Return [x, y] of the center of cell containing provided text 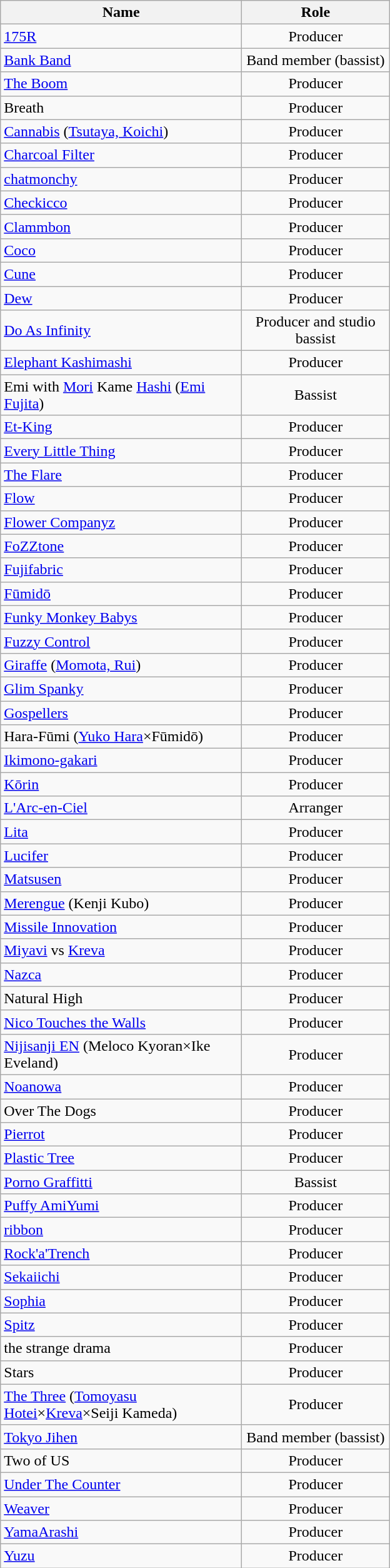
Funky Monkey Babys [121, 617]
Arranger [316, 808]
Elephant Kashimashi [121, 363]
Et-King [121, 427]
Tokyo Jihen [121, 1437]
FoZZtone [121, 546]
Ikimono-gakari [121, 761]
Two of US [121, 1460]
Over The Dogs [121, 1110]
Every Little Thing [121, 451]
Lita [121, 832]
Under The Counter [121, 1484]
Fuzzy Control [121, 641]
Plastic Tree [121, 1158]
Role [316, 13]
Flow [121, 498]
Checkicco [121, 203]
Cune [121, 274]
Kōrin [121, 784]
Breath [121, 108]
Giraffe (Momota, Rui) [121, 665]
Producer and studio bassist [316, 330]
Glim Spanky [121, 689]
Nico Touches the Walls [121, 1022]
Rock'a'Trench [121, 1253]
Cannabis (Tsutaya, Koichi) [121, 131]
Miyavi vs Kreva [121, 951]
Natural High [121, 998]
The Boom [121, 84]
L'Arc-en-Ciel [121, 808]
Emi with Mori Kame Hashi (Emi Fujita) [121, 395]
Lucifer [121, 856]
Fūmidō [121, 594]
Missile Innovation [121, 927]
Merengue (Kenji Kubo) [121, 903]
Weaver [121, 1508]
Nijisanji EN (Meloco Kyoran×Ike Eveland) [121, 1055]
Gospellers [121, 712]
Hara-Fūmi (Yuko Hara×Fūmidō) [121, 737]
Do As Infinity [121, 330]
Noanowa [121, 1086]
Sophia [121, 1301]
Spitz [121, 1325]
Puffy AmiYumi [121, 1206]
Porno Graffitti [121, 1182]
the strange drama [121, 1348]
The Flare [121, 475]
Clammbon [121, 226]
Flower Companyz [121, 522]
Pierrot [121, 1135]
Bank Band [121, 60]
Matsusen [121, 879]
Dew [121, 298]
Nazca [121, 974]
The Three (Tomoyasu Hotei×Kreva×Seiji Kameda) [121, 1405]
175R [121, 36]
ribbon [121, 1230]
Name [121, 13]
Charcoal Filter [121, 155]
Fujifabric [121, 570]
chatmonchy [121, 179]
Yuzu [121, 1556]
Sekaiichi [121, 1277]
Stars [121, 1372]
YamaArashi [121, 1532]
Coco [121, 250]
